Extract the (x, y) coordinate from the center of the cell holding the provided text.  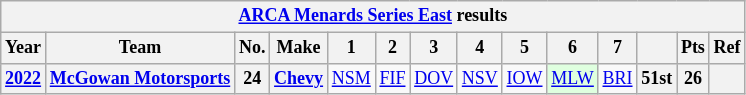
Chevy (299, 78)
McGowan Motorsports (140, 78)
Pts (694, 48)
2022 (24, 78)
5 (524, 48)
24 (252, 78)
6 (572, 48)
1 (351, 48)
DOV (434, 78)
FIF (392, 78)
2 (392, 48)
Team (140, 48)
MLW (572, 78)
7 (618, 48)
BRI (618, 78)
No. (252, 48)
Make (299, 48)
IOW (524, 78)
Ref (727, 48)
3 (434, 48)
NSV (480, 78)
26 (694, 78)
4 (480, 48)
ARCA Menards Series East results (373, 16)
NSM (351, 78)
51st (657, 78)
Year (24, 48)
